Output the (X, Y) coordinate of the center of the cell containing the given text.  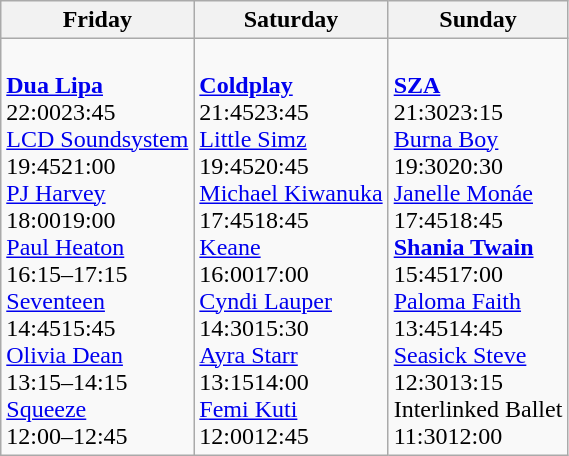
Dua Lipa22:0023:45 LCD Soundsystem19:4521:00 PJ Harvey18:0019:00 Paul Heaton16:15–17:15 Seventeen14:4515:45 Olivia Dean13:15–14:15 Squeeze12:00–12:45 (98, 247)
Saturday (291, 20)
Sunday (478, 20)
Friday (98, 20)
Coldplay21:4523:45 Little Simz19:4520:45 Michael Kiwanuka17:4518:45 Keane16:0017:00 Cyndi Lauper14:3015:30 Ayra Starr13:1514:00 Femi Kuti12:0012:45 (291, 247)
